Determine the [x, y] coordinate at the center of the cell enclosing the given text.  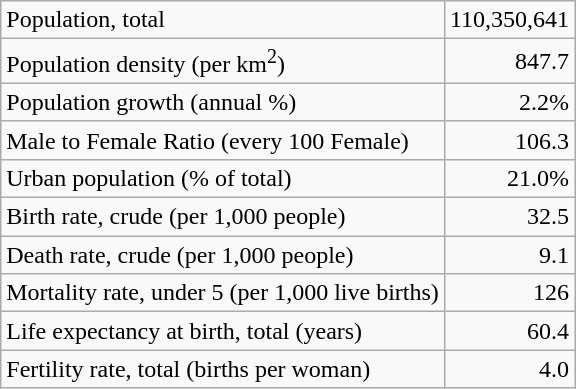
Population, total [223, 20]
9.1 [509, 255]
21.0% [509, 178]
Mortality rate, under 5 (per 1,000 live births) [223, 293]
4.0 [509, 369]
110,350,641 [509, 20]
2.2% [509, 102]
106.3 [509, 140]
Life expectancy at birth, total (years) [223, 331]
Male to Female Ratio (every 100 Female) [223, 140]
Population density (per km2) [223, 62]
Urban population (% of total) [223, 178]
Population growth (annual %) [223, 102]
60.4 [509, 331]
Birth rate, crude (per 1,000 people) [223, 217]
Fertility rate, total (births per woman) [223, 369]
32.5 [509, 217]
Death rate, crude (per 1,000 people) [223, 255]
126 [509, 293]
847.7 [509, 62]
